Find where the given text appears and provide that cell's center as [x, y] coordinate. 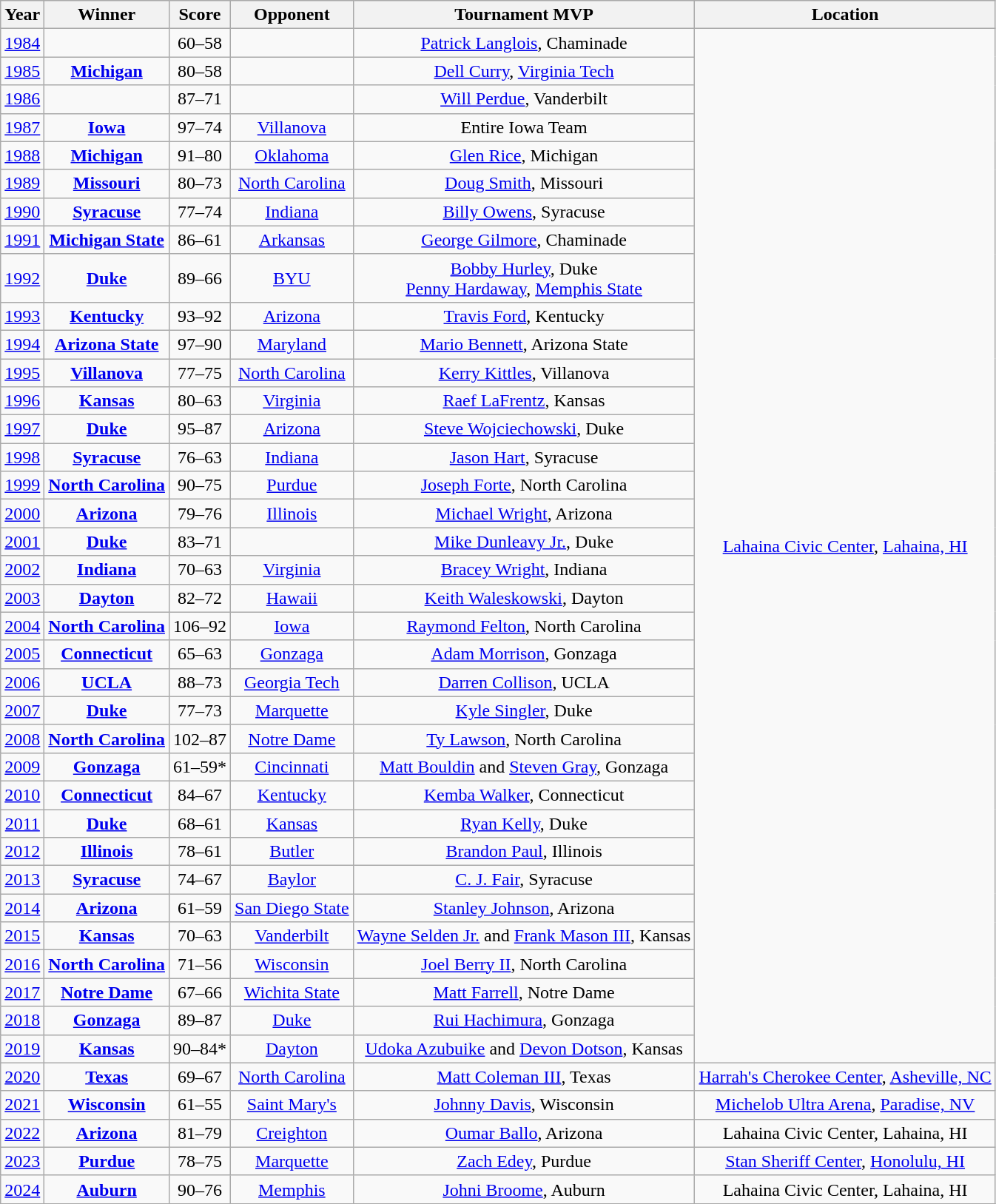
106–92 [200, 626]
Glen Rice, Michigan [524, 155]
Kerry Kittles, Villanova [524, 372]
2001 [22, 542]
2009 [22, 767]
Entire Iowa Team [524, 127]
Ryan Kelly, Duke [524, 824]
Udoka Azubuike and Devon Dotson, Kansas [524, 1049]
Raef LaFrentz, Kansas [524, 401]
89–87 [200, 1020]
Keith Waleskowski, Dayton [524, 598]
1996 [22, 401]
Vanderbilt [292, 936]
2014 [22, 908]
Joel Berry II, North Carolina [524, 964]
Creighton [292, 1133]
67–66 [200, 992]
81–79 [200, 1133]
Doug Smith, Missouri [524, 184]
95–87 [200, 429]
2003 [22, 598]
Adam Morrison, Gonzaga [524, 654]
97–74 [200, 127]
Tournament MVP [524, 15]
Michael Wright, Arizona [524, 514]
Harrah's Cherokee Center, Asheville, NC [845, 1077]
San Diego State [292, 908]
Missouri [107, 184]
Ty Lawson, North Carolina [524, 739]
Dell Curry, Virginia Tech [524, 71]
Joseph Forte, North Carolina [524, 485]
2024 [22, 1189]
Texas [107, 1077]
86–61 [200, 240]
78–75 [200, 1161]
2013 [22, 880]
Mike Dunleavy Jr., Duke [524, 542]
74–67 [200, 880]
1988 [22, 155]
1998 [22, 457]
Memphis [292, 1189]
80–58 [200, 71]
2006 [22, 682]
Matt Bouldin and Steven Gray, Gonzaga [524, 767]
2019 [22, 1049]
Will Perdue, Vanderbilt [524, 99]
2000 [22, 514]
1987 [22, 127]
1999 [22, 485]
Johni Broome, Auburn [524, 1189]
Mario Bennett, Arizona State [524, 344]
Zach Edey, Purdue [524, 1161]
Michelob Ultra Arena, Paradise, NV [845, 1105]
Michigan State [107, 240]
1993 [22, 316]
Butler [292, 852]
Johnny Davis, Wisconsin [524, 1105]
1990 [22, 212]
65–63 [200, 654]
Bracey Wright, Indiana [524, 570]
Jason Hart, Syracuse [524, 457]
61–59 [200, 908]
97–90 [200, 344]
Oklahoma [292, 155]
Rui Hachimura, Gonzaga [524, 1020]
UCLA [107, 682]
90–84* [200, 1049]
1984 [22, 43]
80–63 [200, 401]
2022 [22, 1133]
1992 [22, 278]
102–87 [200, 739]
2018 [22, 1020]
BYU [292, 278]
91–80 [200, 155]
C. J. Fair, Syracuse [524, 880]
87–71 [200, 99]
80–73 [200, 184]
Kyle Singler, Duke [524, 710]
2011 [22, 824]
2020 [22, 1077]
George Gilmore, Chaminade [524, 240]
Year [22, 15]
78–61 [200, 852]
2015 [22, 936]
Brandon Paul, Illinois [524, 852]
Patrick Langlois, Chaminade [524, 43]
Winner [107, 15]
Travis Ford, Kentucky [524, 316]
61–59* [200, 767]
Hawaii [292, 598]
83–71 [200, 542]
Cincinnati [292, 767]
2016 [22, 964]
Arkansas [292, 240]
1985 [22, 71]
1995 [22, 372]
2021 [22, 1105]
77–74 [200, 212]
68–61 [200, 824]
79–76 [200, 514]
Arizona State [107, 344]
Maryland [292, 344]
Oumar Ballo, Arizona [524, 1133]
2007 [22, 710]
1997 [22, 429]
76–63 [200, 457]
Darren Collison, UCLA [524, 682]
Raymond Felton, North Carolina [524, 626]
2005 [22, 654]
69–67 [200, 1077]
Billy Owens, Syracuse [524, 212]
90–76 [200, 1189]
Matt Coleman III, Texas [524, 1077]
Stan Sheriff Center, Honolulu, HI [845, 1161]
77–75 [200, 372]
82–72 [200, 598]
Kemba Walker, Connecticut [524, 795]
2017 [22, 992]
Wayne Selden Jr. and Frank Mason III, Kansas [524, 936]
Score [200, 15]
1991 [22, 240]
2008 [22, 739]
Steve Wojciechowski, Duke [524, 429]
Georgia Tech [292, 682]
Matt Farrell, Notre Dame [524, 992]
89–66 [200, 278]
88–73 [200, 682]
2023 [22, 1161]
84–67 [200, 795]
Opponent [292, 15]
Baylor [292, 880]
90–75 [200, 485]
71–56 [200, 964]
2012 [22, 852]
Stanley Johnson, Arizona [524, 908]
93–92 [200, 316]
1994 [22, 344]
2002 [22, 570]
Saint Mary's [292, 1105]
77–73 [200, 710]
Auburn [107, 1189]
1989 [22, 184]
61–55 [200, 1105]
1986 [22, 99]
Bobby Hurley, DukePenny Hardaway, Memphis State [524, 278]
Wichita State [292, 992]
60–58 [200, 43]
Location [845, 15]
2004 [22, 626]
2010 [22, 795]
